Locate the cell with the specified text and output its (X, Y) center coordinate. 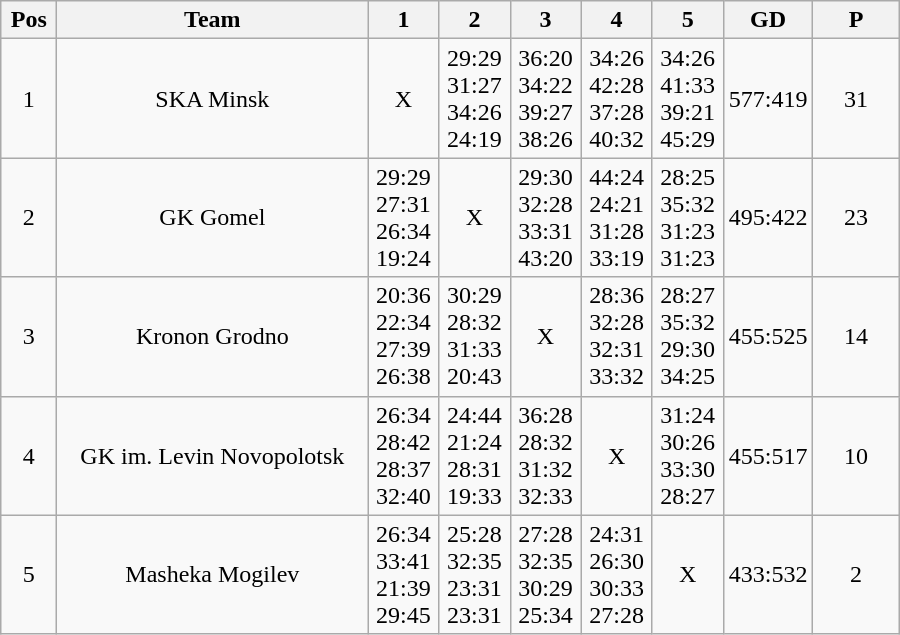
433:532 (768, 574)
44:2424:2131:2833:19 (616, 218)
29:2927:3126:3419:24 (404, 218)
10 (856, 456)
36:2034:2239:2738:26 (546, 98)
Kronon Grodno (212, 336)
34:2642:2837:2840:32 (616, 98)
26:3428:4228:3732:40 (404, 456)
455:525 (768, 336)
23 (856, 218)
Pos (29, 20)
P (856, 20)
24:3126:3030:3327:28 (616, 574)
31:2430:2633:3028:27 (688, 456)
24:4421:2428:3119:33 (474, 456)
36:2828:3231:3232:33 (546, 456)
SKA Minsk (212, 98)
Masheka Mogilev (212, 574)
25:2832:3523:3123:31 (474, 574)
577:419 (768, 98)
28:2535:3231:2331:23 (688, 218)
Team (212, 20)
34:2641:3339:2145:29 (688, 98)
29:3032:2833:3143:20 (546, 218)
GK Gomel (212, 218)
28:3632:2832:3133:32 (616, 336)
30:2928:3231:3320:43 (474, 336)
31 (856, 98)
GK im. Levin Novopolotsk (212, 456)
495:422 (768, 218)
20:3622:3427:3926:38 (404, 336)
455:517 (768, 456)
28:2735:3229:3034:25 (688, 336)
29:2931:2734:2624:19 (474, 98)
26:3433:4121:3929:45 (404, 574)
14 (856, 336)
27:2832:3530:2925:34 (546, 574)
GD (768, 20)
